Output the [x, y] coordinate of the center of the cell containing the given text.  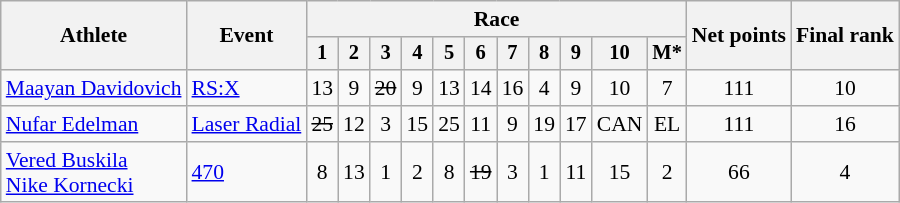
12 [354, 124]
EL [666, 124]
Net points [739, 36]
66 [739, 172]
Laser Radial [247, 124]
470 [247, 172]
Athlete [94, 36]
RS:X [247, 88]
5 [449, 54]
6 [481, 54]
Race [496, 19]
Final rank [845, 36]
20 [386, 88]
14 [481, 88]
CAN [620, 124]
Event [247, 36]
17 [576, 124]
Vered Buskila Nike Kornecki [94, 172]
Maayan Davidovich [94, 88]
Nufar Edelman [94, 124]
M* [666, 54]
